Determine the [X, Y] coordinate at the center of the cell enclosing the given text.  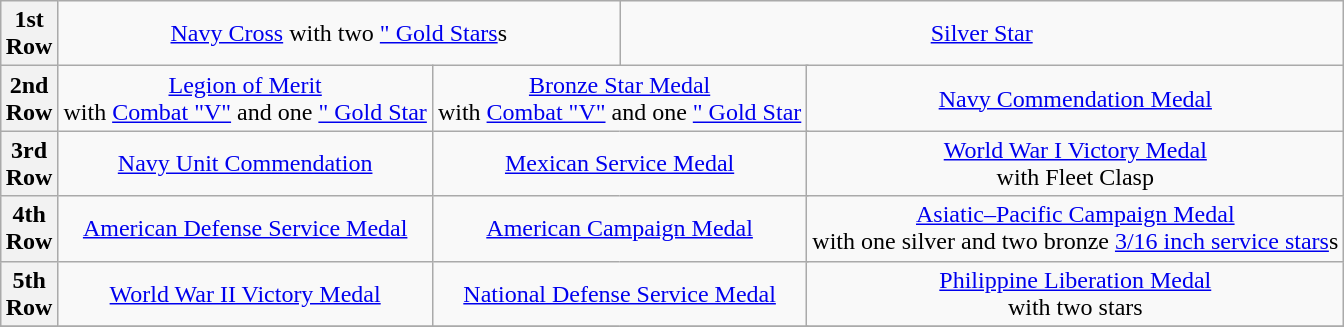
World War II Victory Medal [245, 294]
National Defense Service Medal [619, 294]
American Defense Service Medal [245, 228]
1st Row [29, 34]
3rd Row [29, 164]
Mexican Service Medal [619, 164]
World War I Victory Medal with Fleet Clasp [1076, 164]
Silver Star [982, 34]
Navy Cross with two " Gold Starss [339, 34]
Philippine Liberation Medal with two stars [1076, 294]
American Campaign Medal [619, 228]
Navy Unit Commendation [245, 164]
Navy Commendation Medal [1076, 98]
4th Row [29, 228]
Asiatic–Pacific Campaign Medal with one silver and two bronze 3/16 inch service starss [1076, 228]
Legion of Merit with Combat "V" and one " Gold Star [245, 98]
5th Row [29, 294]
2nd Row [29, 98]
Bronze Star Medal with Combat "V" and one " Gold Star [619, 98]
